Return [x, y] of the center of cell containing provided text 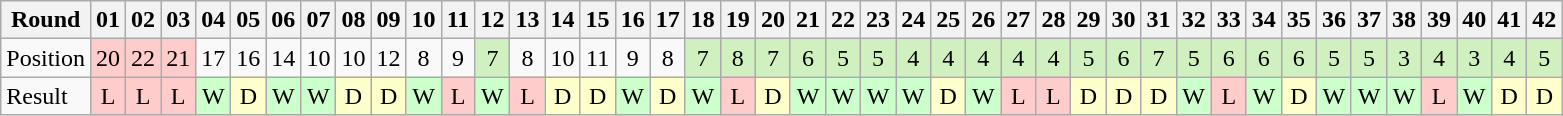
04 [214, 20]
25 [948, 20]
41 [1510, 20]
18 [702, 20]
05 [248, 20]
Round [46, 20]
19 [738, 20]
Position [46, 58]
Result [46, 96]
09 [388, 20]
15 [598, 20]
40 [1474, 20]
01 [108, 20]
35 [1298, 20]
08 [354, 20]
34 [1264, 20]
07 [318, 20]
37 [1368, 20]
33 [1228, 20]
42 [1544, 20]
39 [1440, 20]
24 [914, 20]
06 [284, 20]
30 [1124, 20]
27 [1018, 20]
32 [1194, 20]
26 [984, 20]
36 [1334, 20]
23 [878, 20]
03 [178, 20]
38 [1404, 20]
29 [1088, 20]
28 [1054, 20]
13 [528, 20]
31 [1158, 20]
02 [144, 20]
